Capture the cell that displays the provided text and extract its [x, y] central coordinate. 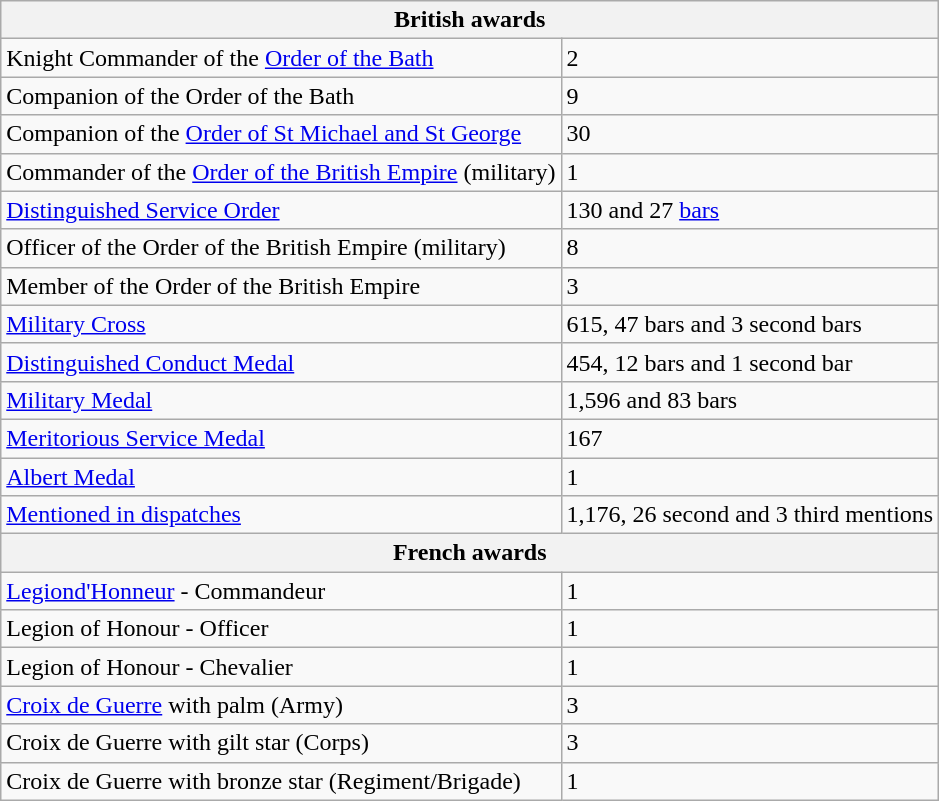
Distinguished Service Order [281, 210]
Croix de Guerre with palm (Army) [281, 705]
130 and 27 bars [750, 210]
Meritorious Service Medal [281, 438]
8 [750, 248]
Knight Commander of the Order of the Bath [281, 58]
Legion of Honour - Chevalier [281, 667]
167 [750, 438]
Commander of the Order of the British Empire (military) [281, 172]
Member of the Order of the British Empire [281, 286]
Albert Medal [281, 477]
Officer of the Order of the British Empire (military) [281, 248]
2 [750, 58]
9 [750, 96]
454, 12 bars and 1 second bar [750, 362]
30 [750, 134]
Legiond'Honneur - Commandeur [281, 591]
Mentioned in dispatches [281, 515]
Military Medal [281, 400]
1,596 and 83 bars [750, 400]
Companion of the Order of the Bath [281, 96]
Croix de Guerre with gilt star (Corps) [281, 743]
Distinguished Conduct Medal [281, 362]
1,176, 26 second and 3 third mentions [750, 515]
French awards [470, 553]
615, 47 bars and 3 second bars [750, 324]
Military Cross [281, 324]
Legion of Honour - Officer [281, 629]
British awards [470, 20]
Companion of the Order of St Michael and St George [281, 134]
Croix de Guerre with bronze star (Regiment/Brigade) [281, 781]
